Pinpoint the cell where the given text exists, returning its (x, y) midpoint coordinate. 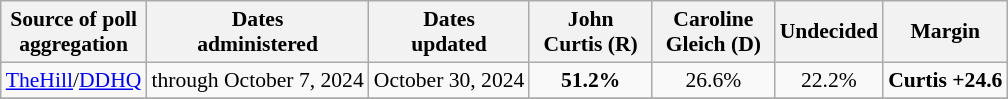
JohnCurtis (R) (590, 32)
Datesupdated (450, 32)
26.6% (714, 80)
October 30, 2024 (450, 80)
Curtis +24.6 (945, 80)
TheHill/DDHQ (74, 80)
through October 7, 2024 (257, 80)
Source of pollaggregation (74, 32)
CarolineGleich (D) (714, 32)
Undecided (829, 32)
Datesadministered (257, 32)
51.2% (590, 80)
22.2% (829, 80)
Margin (945, 32)
